Find where the given text appears and provide that cell's center as [X, Y] coordinate. 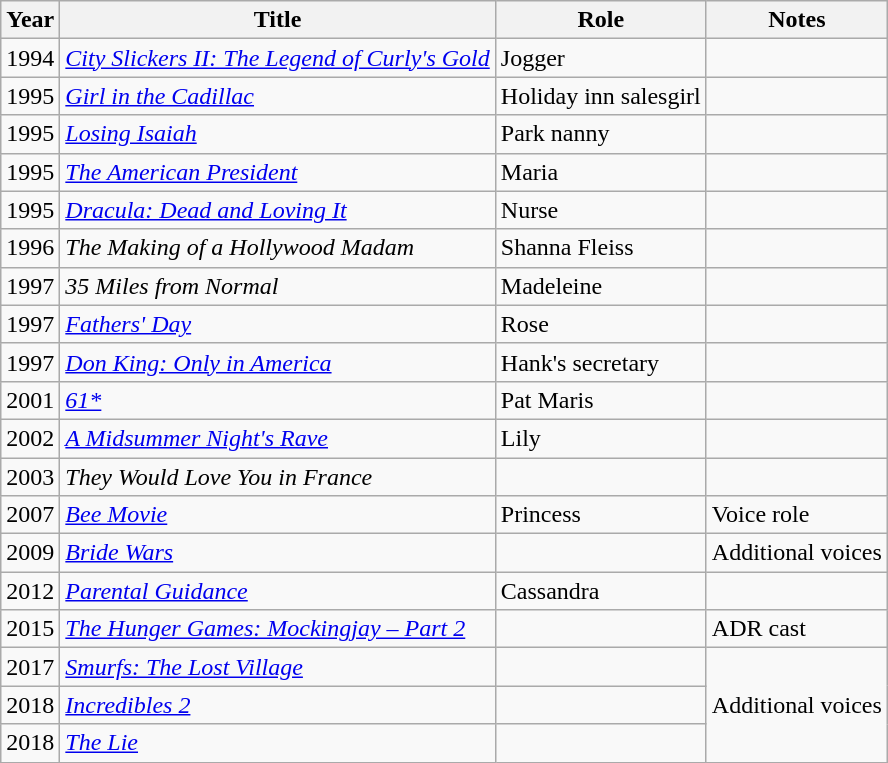
Pat Maris [600, 400]
Hank's secretary [600, 362]
2003 [30, 477]
Smurfs: The Lost Village [278, 667]
Voice role [796, 515]
2012 [30, 591]
Title [278, 20]
Losing Isaiah [278, 134]
Dracula: Dead and Loving It [278, 210]
61* [278, 400]
2009 [30, 553]
Fathers' Day [278, 324]
Rose [600, 324]
The Lie [278, 743]
Bride Wars [278, 553]
Princess [600, 515]
Jogger [600, 58]
Maria [600, 172]
2007 [30, 515]
Shanna Fleiss [600, 248]
The Hunger Games: Mockingjay – Part 2 [278, 629]
A Midsummer Night's Rave [278, 438]
The American President [278, 172]
1994 [30, 58]
2002 [30, 438]
Don King: Only in America [278, 362]
Park nanny [600, 134]
ADR cast [796, 629]
Year [30, 20]
2017 [30, 667]
2001 [30, 400]
Nurse [600, 210]
2015 [30, 629]
City Slickers II: The Legend of Curly's Gold [278, 58]
Parental Guidance [278, 591]
Girl in the Cadillac [278, 96]
35 Miles from Normal [278, 286]
Incredibles 2 [278, 705]
Role [600, 20]
Lily [600, 438]
Madeleine [600, 286]
The Making of a Hollywood Madam [278, 248]
Holiday inn salesgirl [600, 96]
1996 [30, 248]
Cassandra [600, 591]
They Would Love You in France [278, 477]
Notes [796, 20]
Bee Movie [278, 515]
